Determine the [x, y] coordinate at the center of the cell enclosing the given text.  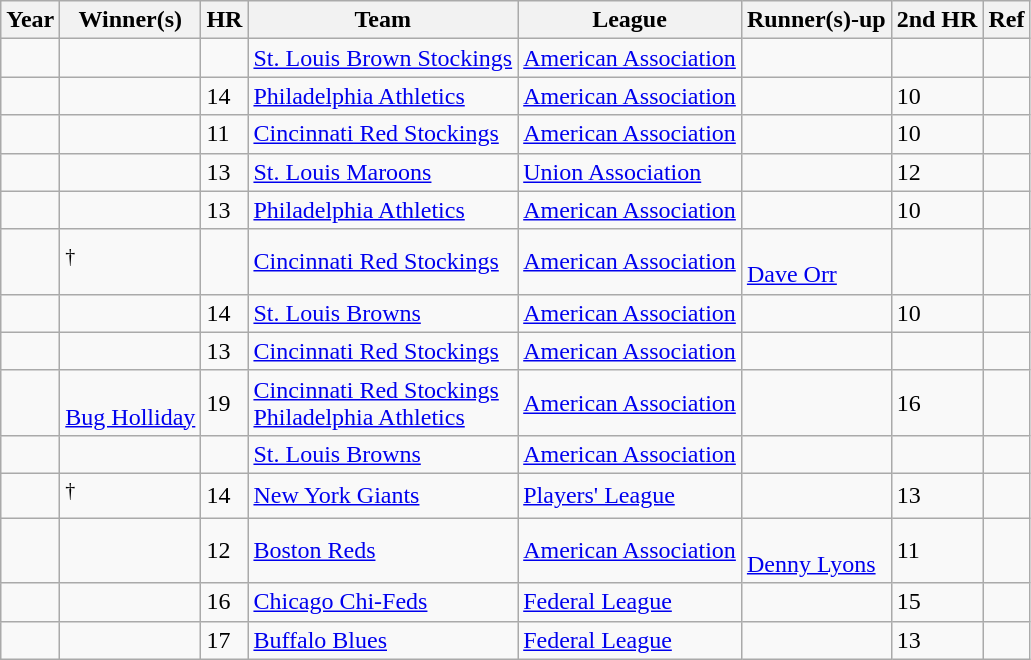
Team [383, 20]
Cincinnati Red StockingsPhiladelphia Athletics [383, 402]
New York Giants [383, 496]
Winner(s) [130, 20]
17 [224, 640]
League [630, 20]
St. Louis Maroons [383, 172]
Year [30, 20]
Buffalo Blues [383, 640]
2nd HR [937, 20]
Ref [1006, 20]
St. Louis Brown Stockings [383, 58]
HR [224, 20]
19 [224, 402]
Players' League [630, 496]
Denny Lyons [816, 550]
Union Association [630, 172]
Dave Orr [816, 262]
Runner(s)-up [816, 20]
Chicago Chi-Feds [383, 602]
15 [937, 602]
Bug Holliday [130, 402]
Boston Reds [383, 550]
